Detect which cell encompasses the target text, then output its (X, Y) center coordinate. 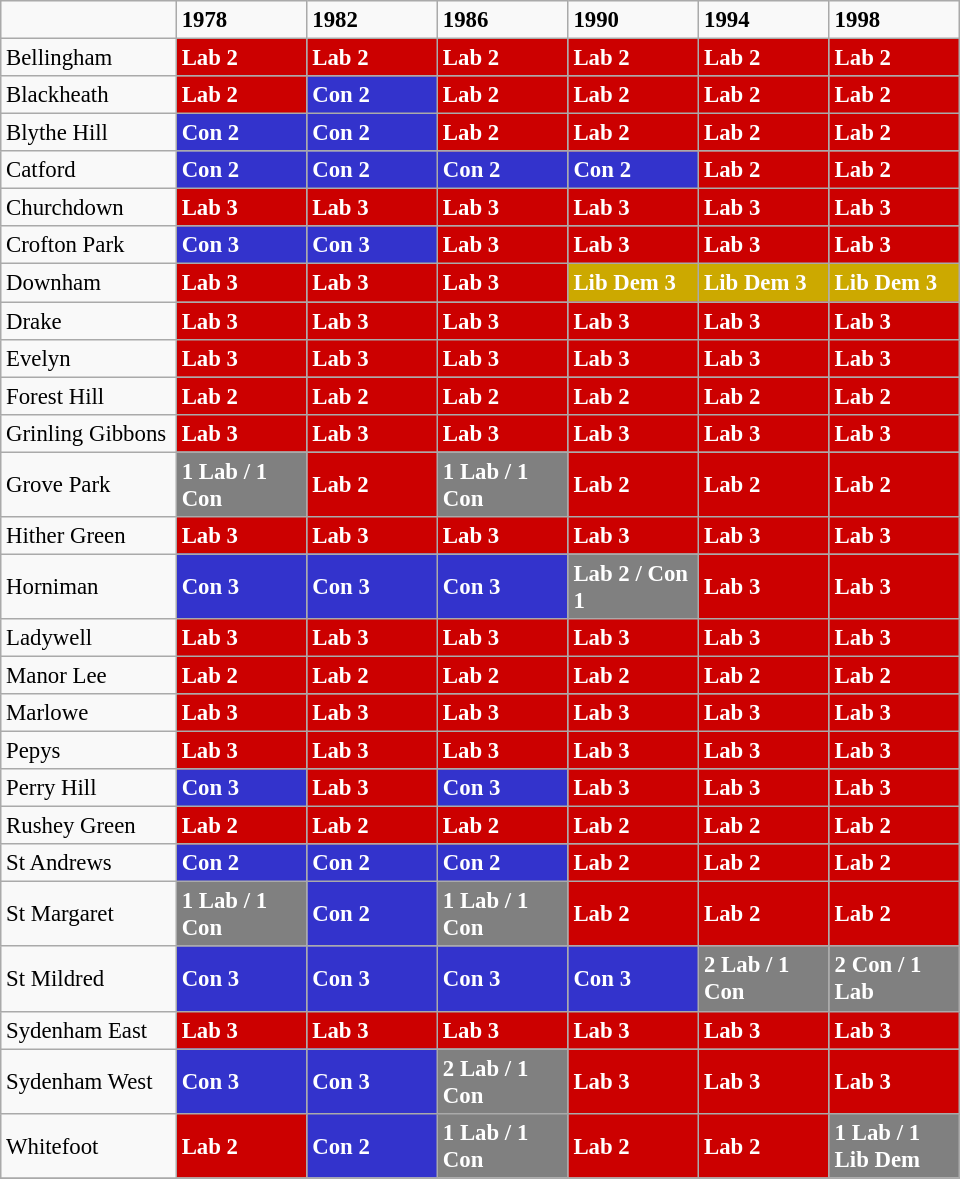
Ladywell (89, 638)
Evelyn (89, 358)
Blackheath (89, 95)
Downham (89, 283)
2 Con / 1 Lab (894, 980)
Drake (89, 321)
Sydenham East (89, 1030)
St Mildred (89, 980)
St Margaret (89, 914)
1998 (894, 20)
1 Lab / 1 Lib Dem (894, 1146)
Grove Park (89, 484)
1978 (242, 20)
Bellingham (89, 58)
1994 (764, 20)
Lab 2 / Con 1 (634, 586)
1990 (634, 20)
1982 (372, 20)
Manor Lee (89, 675)
Churchdown (89, 208)
Whitefoot (89, 1146)
St Andrews (89, 863)
Horniman (89, 586)
Hither Green (89, 536)
Forest Hill (89, 396)
Sydenham West (89, 1082)
Rushey Green (89, 826)
Catford (89, 170)
Perry Hill (89, 788)
Marlowe (89, 713)
1986 (504, 20)
Blythe Hill (89, 133)
Pepys (89, 751)
Crofton Park (89, 245)
Grinling Gibbons (89, 433)
